Capture the cell that displays the provided text and extract its [X, Y] central coordinate. 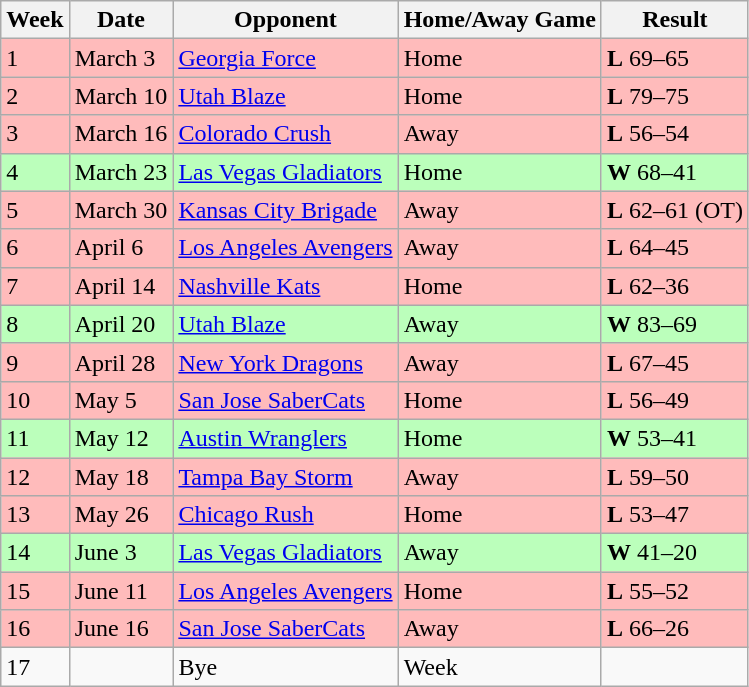
8 [35, 324]
L 64–45 [674, 248]
11 [35, 438]
16 [35, 629]
June 16 [121, 629]
3 [35, 134]
Opponent [286, 20]
L 56–49 [674, 400]
Tampa Bay Storm [286, 477]
Nashville Kats [286, 286]
L 59–50 [674, 477]
Home/Away Game [500, 20]
Bye [286, 667]
April 28 [121, 362]
5 [35, 210]
9 [35, 362]
L 69–65 [674, 58]
March 23 [121, 172]
17 [35, 667]
May 26 [121, 515]
L 55–52 [674, 591]
Georgia Force [286, 58]
14 [35, 553]
May 18 [121, 477]
2 [35, 96]
L 67–45 [674, 362]
April 14 [121, 286]
Date [121, 20]
L 53–47 [674, 515]
April 6 [121, 248]
May 12 [121, 438]
New York Dragons [286, 362]
Result [674, 20]
15 [35, 591]
June 11 [121, 591]
April 20 [121, 324]
W 53–41 [674, 438]
W 68–41 [674, 172]
13 [35, 515]
10 [35, 400]
6 [35, 248]
Austin Wranglers [286, 438]
1 [35, 58]
L 62–61 (OT) [674, 210]
4 [35, 172]
L 66–26 [674, 629]
Kansas City Brigade [286, 210]
W 41–20 [674, 553]
March 30 [121, 210]
March 10 [121, 96]
12 [35, 477]
June 3 [121, 553]
Chicago Rush [286, 515]
L 62–36 [674, 286]
May 5 [121, 400]
L 56–54 [674, 134]
March 16 [121, 134]
March 3 [121, 58]
W 83–69 [674, 324]
Colorado Crush [286, 134]
L 79–75 [674, 96]
7 [35, 286]
